Pinpoint the cell where the given text exists, returning its [X, Y] midpoint coordinate. 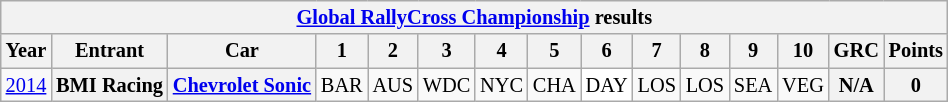
AUS [393, 85]
9 [753, 51]
3 [446, 51]
GRC [856, 51]
2014 [26, 85]
N/A [856, 85]
7 [657, 51]
CHA [554, 85]
6 [607, 51]
10 [803, 51]
WDC [446, 85]
0 [916, 85]
BAR [342, 85]
Points [916, 51]
Year [26, 51]
SEA [753, 85]
BMI Racing [110, 85]
2 [393, 51]
5 [554, 51]
4 [502, 51]
Chevrolet Sonic [242, 85]
1 [342, 51]
Car [242, 51]
Global RallyCross Championship results [474, 17]
NYC [502, 85]
8 [705, 51]
VEG [803, 85]
Entrant [110, 51]
DAY [607, 85]
